Find where the given text appears and provide that cell's center as [X, Y] coordinate. 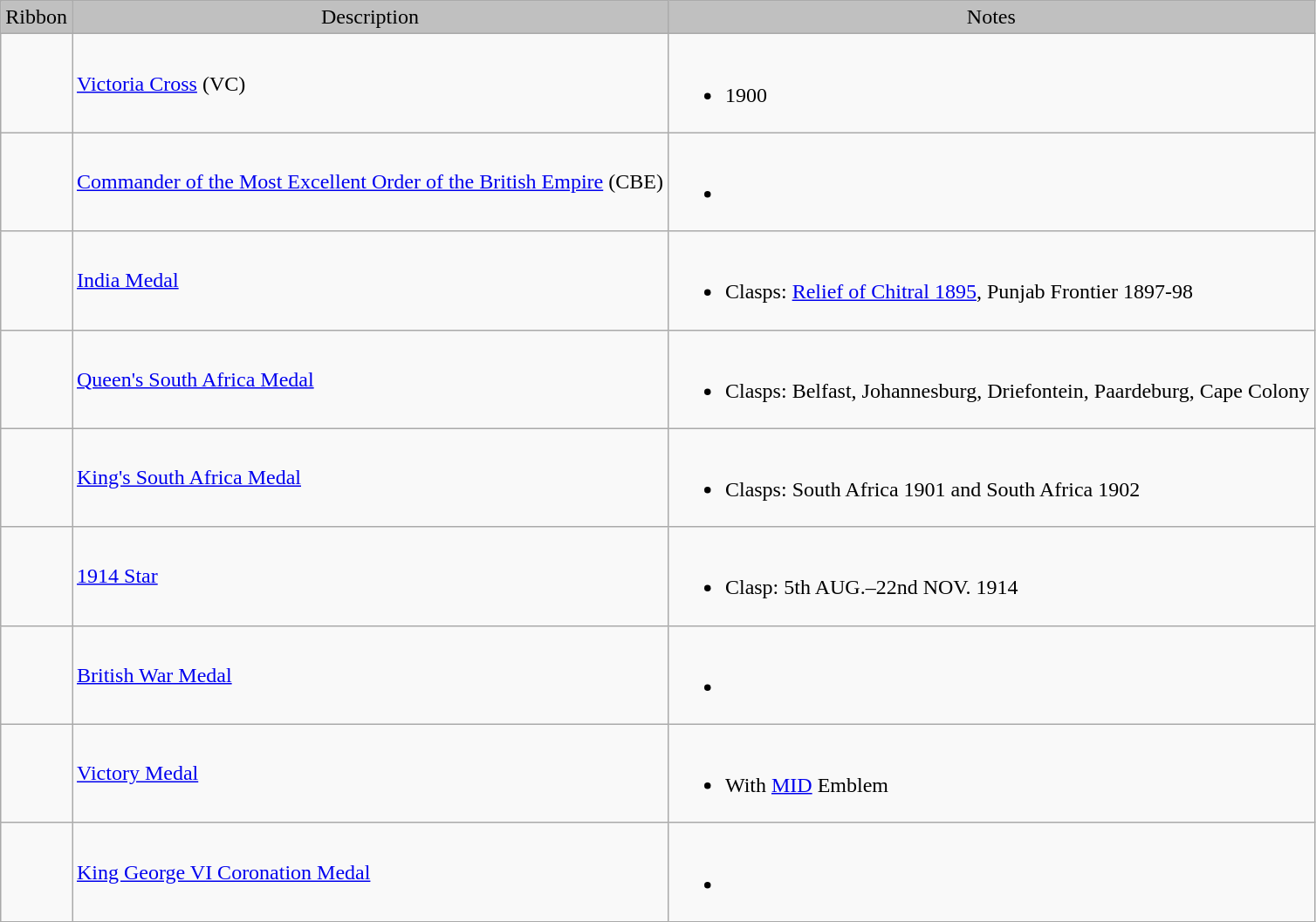
King's South Africa Medal [370, 478]
Clasps: South Africa 1901 and South Africa 1902 [991, 478]
With MID Emblem [991, 773]
Victoria Cross (VC) [370, 84]
Clasp: 5th AUG.–22nd NOV. 1914 [991, 576]
Ribbon [37, 17]
Commander of the Most Excellent Order of the British Empire (CBE) [370, 181]
Victory Medal [370, 773]
1900 [991, 84]
British War Medal [370, 675]
Clasps: Belfast, Johannesburg, Driefontein, Paardeburg, Cape Colony [991, 379]
Queen's South Africa Medal [370, 379]
1914 Star [370, 576]
King George VI Coronation Medal [370, 872]
India Medal [370, 281]
Clasps: Relief of Chitral 1895, Punjab Frontier 1897-98 [991, 281]
Notes [991, 17]
Description [370, 17]
